Return the [x, y] coordinate for the center point of the cell that contains the specified text.  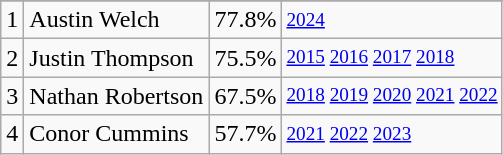
77.8% [246, 20]
1 [12, 20]
Austin Welch [116, 20]
2024 [392, 20]
67.5% [246, 96]
Justin Thompson [116, 58]
2018 2019 2020 2021 2022 [392, 96]
2 [12, 58]
4 [12, 134]
Nathan Robertson [116, 96]
75.5% [246, 58]
Conor Cummins [116, 134]
57.7% [246, 134]
3 [12, 96]
2021 2022 2023 [392, 134]
2015 2016 2017 2018 [392, 58]
